Pinpoint the cell where the given text exists, returning its (x, y) midpoint coordinate. 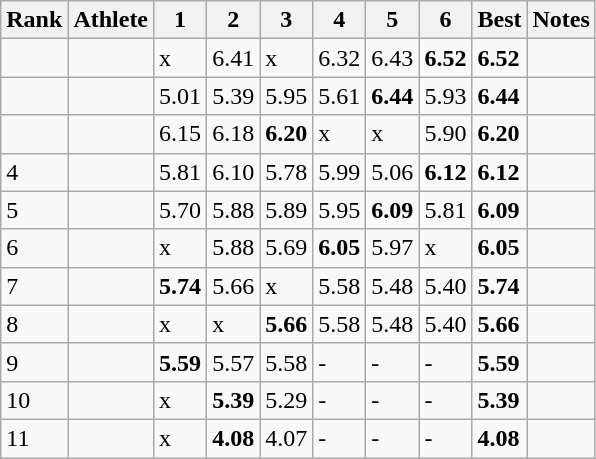
Athlete (111, 20)
5.70 (180, 210)
4.07 (286, 438)
5.93 (446, 96)
5.90 (446, 134)
6.41 (234, 58)
2 (234, 20)
1 (180, 20)
Notes (561, 20)
5.29 (286, 400)
5.61 (340, 96)
6.15 (180, 134)
5.06 (392, 172)
Rank (34, 20)
9 (34, 362)
5.78 (286, 172)
7 (34, 286)
6.10 (234, 172)
10 (34, 400)
5.97 (392, 248)
3 (286, 20)
11 (34, 438)
5.69 (286, 248)
6.32 (340, 58)
5.89 (286, 210)
5.57 (234, 362)
6.18 (234, 134)
6.43 (392, 58)
5.99 (340, 172)
Best (500, 20)
5.01 (180, 96)
8 (34, 324)
